From the cell containing the given text, extract its center point as [x, y] coordinate. 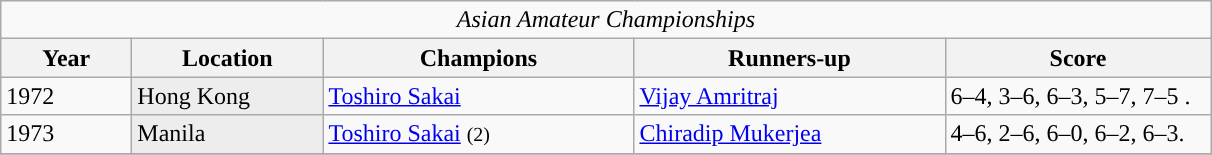
Year [66, 58]
Hong Kong [228, 96]
Toshiro Sakai (2) [478, 134]
Chiradip Mukerjea [790, 134]
Champions [478, 58]
Vijay Amritraj [790, 96]
6–4, 3–6, 6–3, 5–7, 7–5 . [1078, 96]
Location [228, 58]
1972 [66, 96]
Manila [228, 134]
Score [1078, 58]
Runners-up [790, 58]
4–6, 2–6, 6–0, 6–2, 6–3. [1078, 134]
Toshiro Sakai [478, 96]
Asian Amateur Championships [606, 20]
1973 [66, 134]
